Identify which cell holds the provided text, then report its (X, Y) central coordinate. 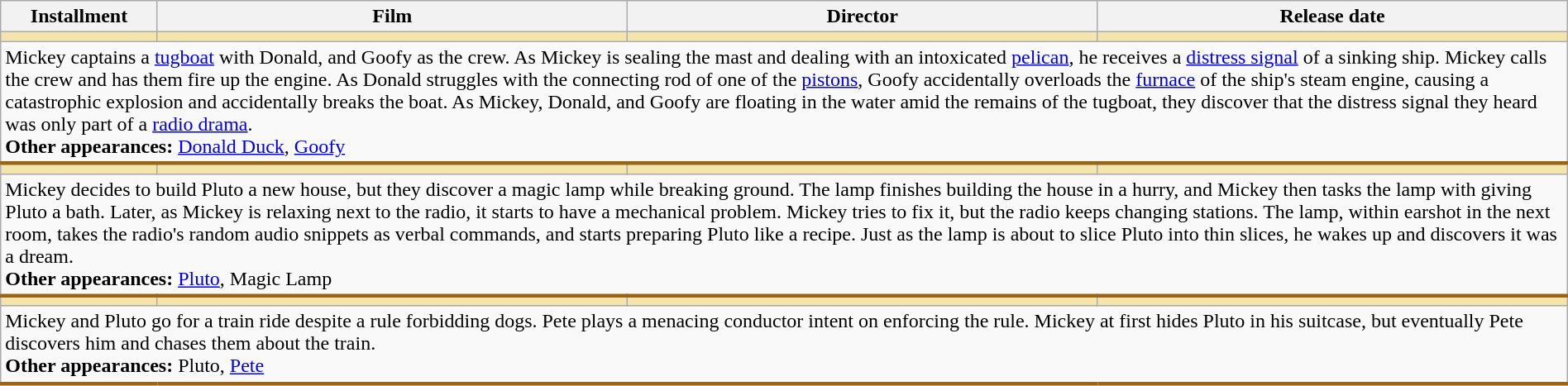
Release date (1332, 17)
Film (392, 17)
Director (863, 17)
Installment (79, 17)
